Search for the cell housing the specified text and yield its [x, y] center coordinate. 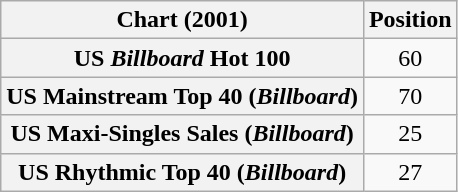
60 [410, 58]
27 [410, 172]
US Mainstream Top 40 (Billboard) [182, 96]
70 [410, 96]
US Rhythmic Top 40 (Billboard) [182, 172]
US Billboard Hot 100 [182, 58]
Position [410, 20]
US Maxi-Singles Sales (Billboard) [182, 134]
25 [410, 134]
Chart (2001) [182, 20]
